Pinpoint the cell where the given text exists, returning its [x, y] midpoint coordinate. 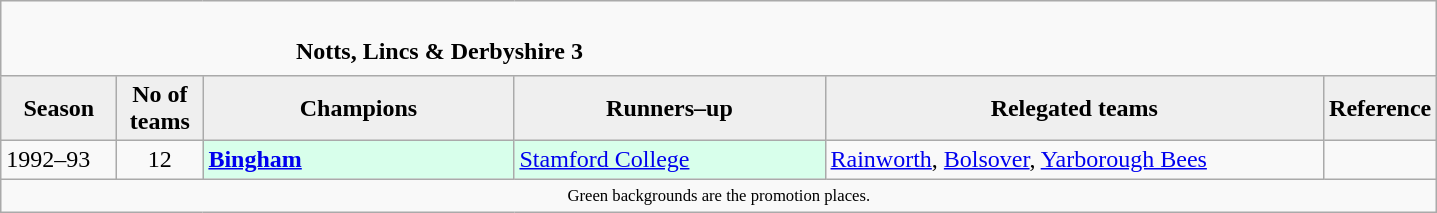
Reference [1380, 108]
Green backgrounds are the promotion places. [719, 194]
12 [160, 159]
No of teams [160, 108]
Rainworth, Bolsover, Yarborough Bees [1074, 159]
1992–93 [59, 159]
Bingham [358, 159]
Relegated teams [1074, 108]
Season [59, 108]
Runners–up [670, 108]
Champions [358, 108]
Stamford College [670, 159]
